Output the (x, y) coordinate of the center of the cell containing the given text.  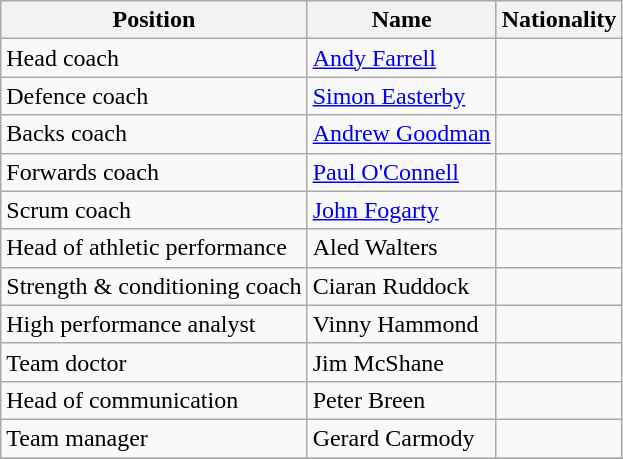
Ciaran Ruddock (402, 286)
Andrew Goodman (402, 134)
Simon Easterby (402, 96)
Nationality (559, 20)
Position (154, 20)
Jim McShane (402, 362)
Head coach (154, 58)
Backs coach (154, 134)
Strength & conditioning coach (154, 286)
John Fogarty (402, 210)
Andy Farrell (402, 58)
Paul O'Connell (402, 172)
Forwards coach (154, 172)
Head of athletic performance (154, 248)
Name (402, 20)
Defence coach (154, 96)
Head of communication (154, 400)
Team doctor (154, 362)
Vinny Hammond (402, 324)
Team manager (154, 438)
Aled Walters (402, 248)
Scrum coach (154, 210)
Peter Breen (402, 400)
High performance analyst (154, 324)
Gerard Carmody (402, 438)
